From the cell containing the given text, extract its center point as (X, Y) coordinate. 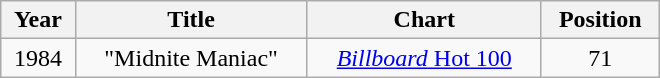
Billboard Hot 100 (424, 58)
"Midnite Maniac" (191, 58)
Position (600, 20)
1984 (38, 58)
Chart (424, 20)
71 (600, 58)
Title (191, 20)
Year (38, 20)
